Detect which cell encompasses the target text, then output its [x, y] center coordinate. 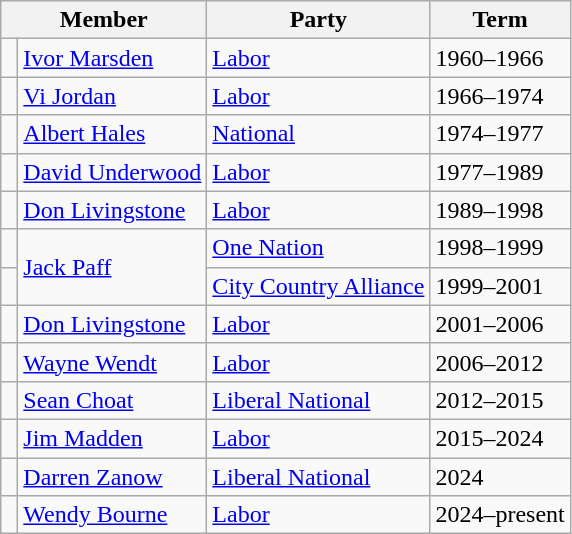
Darren Zanow [112, 477]
1989–1998 [500, 210]
2024 [500, 477]
Wayne Wendt [112, 362]
Jack Paff [112, 267]
City Country Alliance [318, 286]
Ivor Marsden [112, 58]
David Underwood [112, 172]
1998–1999 [500, 248]
Albert Hales [112, 134]
Term [500, 20]
2001–2006 [500, 324]
1977–1989 [500, 172]
Wendy Bourne [112, 515]
Jim Madden [112, 438]
2024–present [500, 515]
2006–2012 [500, 362]
1966–1974 [500, 96]
1960–1966 [500, 58]
National [318, 134]
Member [104, 20]
2015–2024 [500, 438]
1974–1977 [500, 134]
Vi Jordan [112, 96]
2012–2015 [500, 400]
One Nation [318, 248]
Sean Choat [112, 400]
1999–2001 [500, 286]
Party [318, 20]
